Detect which cell encompasses the target text, then output its [x, y] center coordinate. 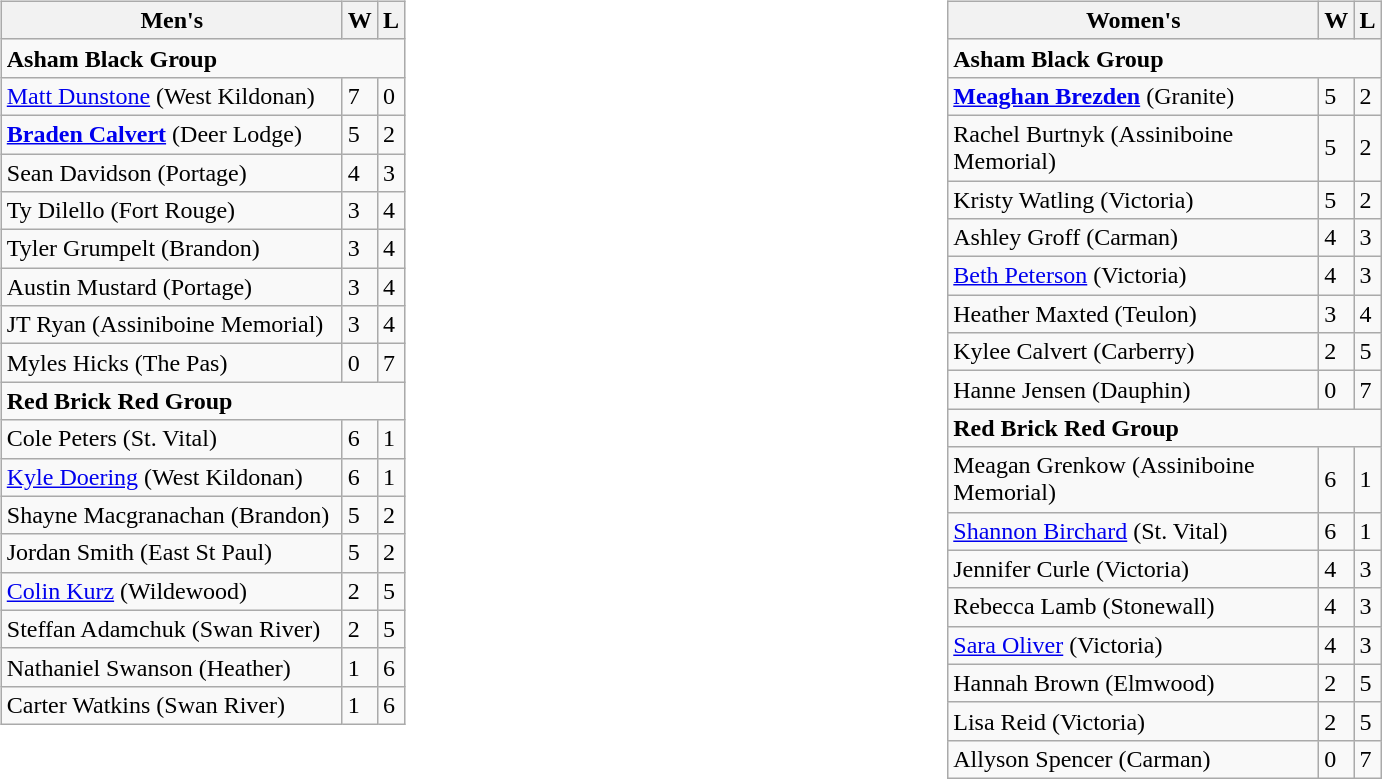
Allyson Spencer (Carman) [1134, 759]
Steffan Adamchuk (Swan River) [172, 629]
Rebecca Lamb (Stonewall) [1134, 607]
Nathaniel Swanson (Heather) [172, 667]
Matt Dunstone (West Kildonan) [172, 96]
Hannah Brown (Elmwood) [1134, 683]
Lisa Reid (Victoria) [1134, 721]
Myles Hicks (The Pas) [172, 363]
Kyle Doering (West Kildonan) [172, 477]
Women's [1134, 20]
Hanne Jensen (Dauphin) [1134, 390]
Jordan Smith (East St Paul) [172, 553]
Carter Watkins (Swan River) [172, 705]
Ty Dilello (Fort Rouge) [172, 211]
Colin Kurz (Wildewood) [172, 591]
Meaghan Brezden (Granite) [1134, 96]
Meagan Grenkow (Assiniboine Memorial) [1134, 480]
Austin Mustard (Portage) [172, 287]
Rachel Burtnyk (Assiniboine Memorial) [1134, 148]
Shayne Macgranachan (Brandon) [172, 515]
JT Ryan (Assiniboine Memorial) [172, 325]
Braden Calvert (Deer Lodge) [172, 134]
Jennifer Curle (Victoria) [1134, 569]
Sean Davidson (Portage) [172, 173]
Shannon Birchard (St. Vital) [1134, 531]
Sara Oliver (Victoria) [1134, 645]
Men's [172, 20]
Heather Maxted (Teulon) [1134, 314]
Beth Peterson (Victoria) [1134, 276]
Kristy Watling (Victoria) [1134, 199]
Cole Peters (St. Vital) [172, 439]
Tyler Grumpelt (Brandon) [172, 249]
Kylee Calvert (Carberry) [1134, 352]
Ashley Groff (Carman) [1134, 238]
